Output the (X, Y) coordinate of the center of the cell containing the given text.  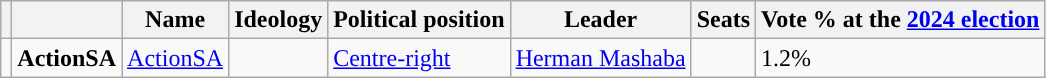
Seats (723, 20)
Vote % at the 2024 election (900, 20)
Herman Mashaba (600, 58)
Political position (419, 20)
Ideology (278, 20)
Leader (600, 20)
Name (176, 20)
Centre-right (419, 58)
1.2% (900, 58)
